Identify which cell holds the provided text, then report its (x, y) central coordinate. 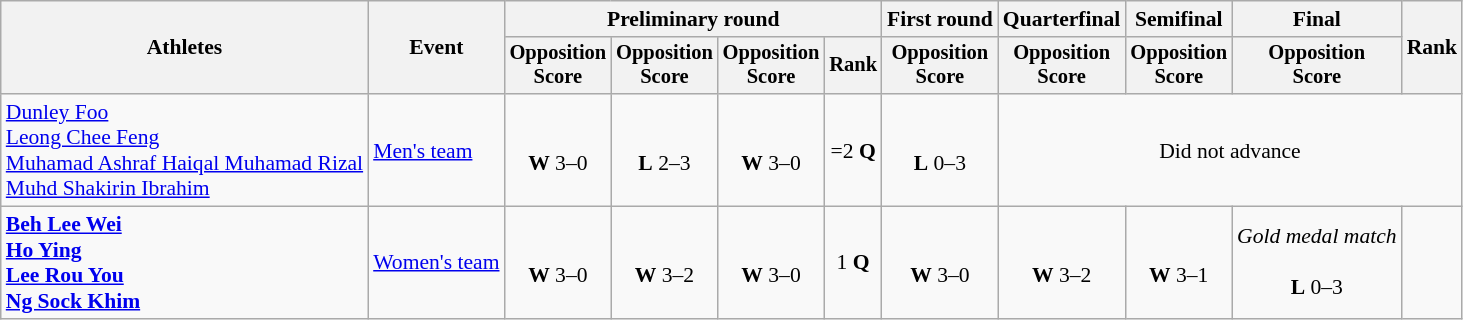
L 0–3 (940, 150)
Semifinal (1178, 19)
Quarterfinal (1062, 19)
Gold medal matchL 0–3 (1317, 263)
Beh Lee WeiHo YingLee Rou YouNg Sock Khim (184, 263)
Event (436, 48)
Women's team (436, 263)
=2 Q (853, 150)
Final (1317, 19)
W 3–1 (1178, 263)
Men's team (436, 150)
Did not advance (1230, 150)
Dunley FooLeong Chee FengMuhamad Ashraf Haiqal Muhamad RizalMuhd Shakirin Ibrahim (184, 150)
1 Q (853, 263)
L 2–3 (664, 150)
Athletes (184, 48)
Preliminary round (694, 19)
First round (940, 19)
